Detect which cell encompasses the target text, then output its [x, y] center coordinate. 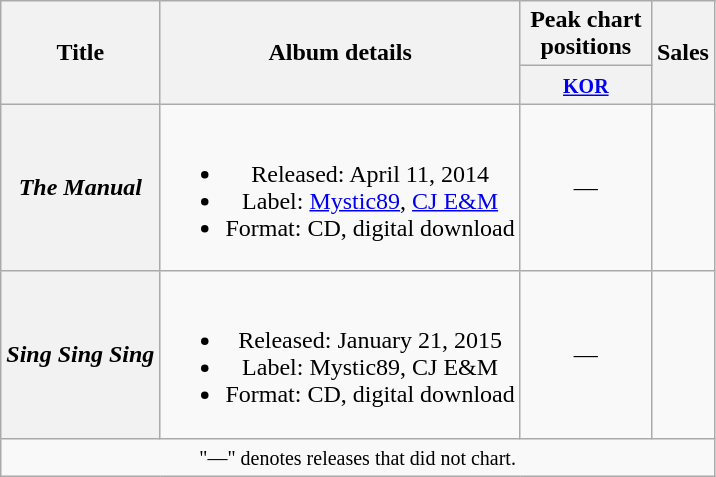
Sing Sing Sing [80, 354]
Peak chart positions [586, 34]
Title [80, 52]
Released: April 11, 2014Label: Mystic89, CJ E&MFormat: CD, digital download [340, 188]
Album details [340, 52]
KOR [586, 85]
"—" denotes releases that did not chart. [358, 457]
The Manual [80, 188]
Released: January 21, 2015Label: Mystic89, CJ E&MFormat: CD, digital download [340, 354]
Sales [682, 52]
